Capture the cell that displays the provided text and extract its (x, y) central coordinate. 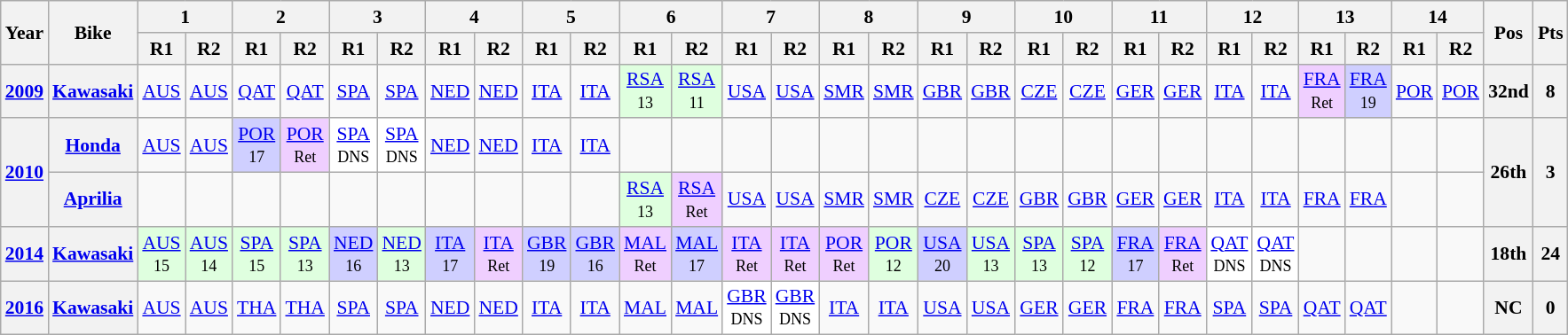
7 (770, 17)
32nd (1509, 90)
6 (671, 17)
NC (1509, 308)
ITA17 (450, 253)
4 (474, 17)
24 (1551, 253)
9 (967, 17)
FRA17 (1136, 253)
11 (1159, 17)
Pts (1551, 32)
AUS14 (209, 253)
NED13 (401, 253)
POR12 (894, 253)
USA13 (990, 253)
Aprilia (92, 200)
RSARet (697, 200)
Pos (1509, 32)
MALRet (645, 253)
14 (1438, 17)
2009 (25, 90)
GBR16 (595, 253)
26th (1509, 173)
Year (25, 32)
2 (280, 17)
Bike (92, 32)
AUS15 (162, 253)
1 (185, 17)
5 (571, 17)
Honda (92, 145)
FRA19 (1368, 90)
10 (1063, 17)
2016 (25, 308)
GBR19 (547, 253)
18th (1509, 253)
SPA15 (256, 253)
2010 (25, 173)
NED16 (353, 253)
0 (1551, 308)
RSA11 (697, 90)
MAL17 (697, 253)
2014 (25, 253)
POR17 (256, 145)
12 (1252, 17)
13 (1345, 17)
SPA12 (1088, 253)
USA20 (942, 253)
